Return the [X, Y] coordinate for the center point of the cell that contains the specified text.  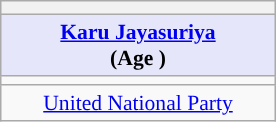
United National Party [138, 104]
Karu Jayasuriya(Age ) [138, 44]
